Scan for the cell matching the given text and deliver its [x, y] coordinate at center. 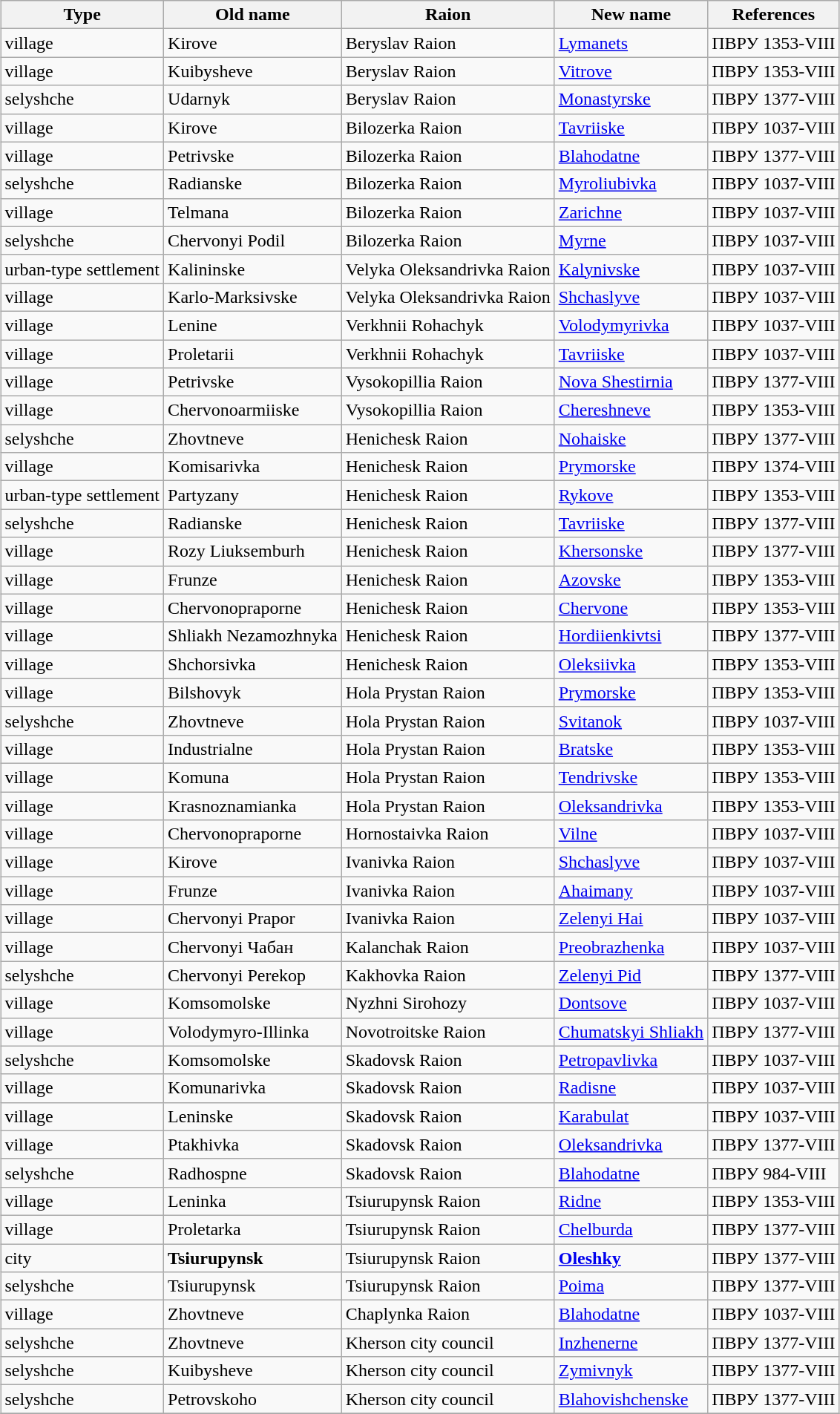
Zelenyi Hai [631, 919]
Myroliubivka [631, 184]
Vilne [631, 834]
Ridne [631, 1201]
References [773, 15]
Lymanets [631, 43]
Proletarii [253, 354]
Inzhenerne [631, 1343]
Petrovskoho [253, 1399]
Bratske [631, 749]
Komunarivka [253, 1088]
Kalininske [253, 269]
Dontsove [631, 1004]
Radisne [631, 1088]
Chereshneve [631, 410]
Karabulat [631, 1116]
Leninske [253, 1116]
Chervonyi Чабан [253, 947]
Shchorsivka [253, 664]
Bilshovyk [253, 693]
Zymivnyk [631, 1371]
Rykove [631, 495]
Chervone [631, 608]
Svitanok [631, 721]
Nyzhni Sirohozy [448, 1004]
Blahovishchenske [631, 1399]
ПВРУ 1374-VIII [773, 467]
Zarichne [631, 212]
Petropavlivka [631, 1060]
Khersonske [631, 551]
Zelenyi Pid [631, 975]
Nova Shestirnia [631, 382]
city [82, 1258]
New name [631, 15]
Volodymyro-Illinka [253, 1032]
Karlo-Marksivske [253, 297]
Old name [253, 15]
ПВРУ 984-VIII [773, 1173]
Hornostaivka Raion [448, 834]
Hordiienkivtsi [631, 636]
Chervonyi Podil [253, 240]
Kalynivske [631, 269]
Kakhovka Raion [448, 975]
Myrne [631, 240]
Novotroitske Raion [448, 1032]
Krasnoznamianka [253, 805]
Partyzany [253, 495]
Rozy Liuksemburh [253, 551]
Oleshky [631, 1258]
Chelburda [631, 1229]
Poima [631, 1286]
Lenine [253, 325]
Raion [448, 15]
Ahaimany [631, 891]
Leninka [253, 1201]
Udarnyk [253, 99]
Chervonyi Perekop [253, 975]
Ptakhivka [253, 1145]
Industrialne [253, 749]
Nohaiske [631, 439]
Azovske [631, 580]
Telmana [253, 212]
Tendrivske [631, 777]
Preobrazhenka [631, 947]
Monastyrske [631, 99]
Chumatskyi Shliakh [631, 1032]
Komisarivka [253, 467]
Vitrove [631, 71]
Shliakh Nezamozhnykа [253, 636]
Proletarka [253, 1229]
Chervonyi Prapor [253, 919]
Kalanchak Raion [448, 947]
Komuna [253, 777]
Oleksiivka [631, 664]
Volodymyrivka [631, 325]
Chervonoarmiiske [253, 410]
Chaplynka Raion [448, 1315]
Type [82, 15]
Radhospne [253, 1173]
